From the cell containing the given text, extract its center point as [X, Y] coordinate. 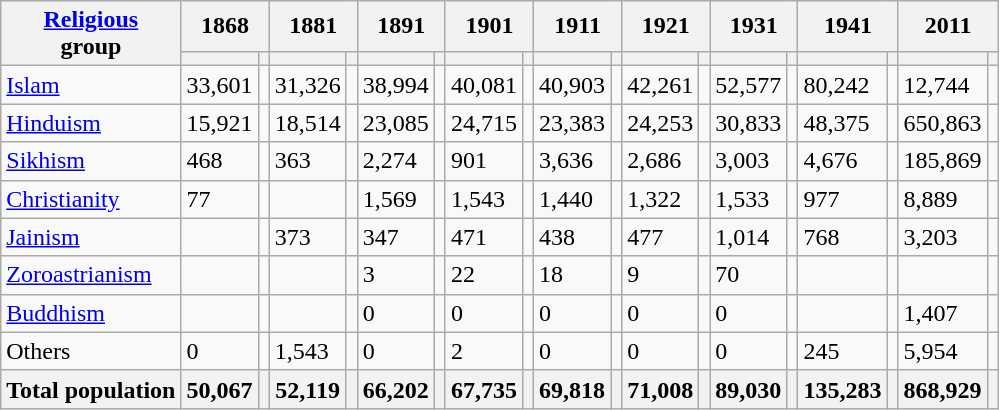
1901 [489, 26]
70 [748, 275]
1891 [401, 26]
18 [572, 275]
1931 [754, 26]
471 [484, 237]
52,119 [308, 389]
373 [308, 237]
650,863 [942, 123]
52,577 [748, 85]
89,030 [748, 389]
Total population [91, 389]
Hinduism [91, 123]
Others [91, 351]
245 [842, 351]
477 [660, 237]
Sikhism [91, 161]
69,818 [572, 389]
1,569 [396, 199]
1921 [666, 26]
40,903 [572, 85]
30,833 [748, 123]
2 [484, 351]
9 [660, 275]
2,274 [396, 161]
438 [572, 237]
48,375 [842, 123]
12,744 [942, 85]
42,261 [660, 85]
66,202 [396, 389]
3,003 [748, 161]
23,085 [396, 123]
31,326 [308, 85]
1,533 [748, 199]
Jainism [91, 237]
24,715 [484, 123]
Zoroastrianism [91, 275]
347 [396, 237]
1,440 [572, 199]
185,869 [942, 161]
33,601 [220, 85]
363 [308, 161]
77 [220, 199]
18,514 [308, 123]
50,067 [220, 389]
8,889 [942, 199]
1868 [225, 26]
5,954 [942, 351]
1,322 [660, 199]
2,686 [660, 161]
901 [484, 161]
1,407 [942, 313]
3,636 [572, 161]
977 [842, 199]
22 [484, 275]
1881 [313, 26]
24,253 [660, 123]
40,081 [484, 85]
67,735 [484, 389]
15,921 [220, 123]
Religiousgroup [91, 34]
1941 [848, 26]
768 [842, 237]
868,929 [942, 389]
3,203 [942, 237]
Islam [91, 85]
135,283 [842, 389]
80,242 [842, 85]
Buddhism [91, 313]
1911 [578, 26]
4,676 [842, 161]
3 [396, 275]
1,014 [748, 237]
23,383 [572, 123]
38,994 [396, 85]
468 [220, 161]
Christianity [91, 199]
71,008 [660, 389]
2011 [948, 26]
